Provide the (X, Y) coordinate of the cell's center where the given text is located.  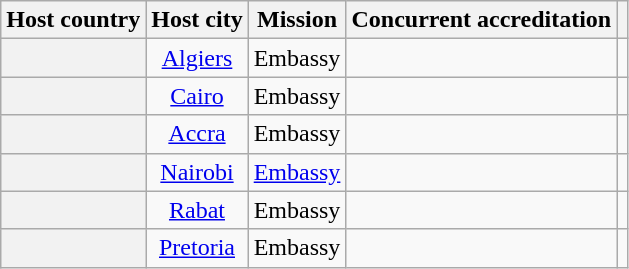
Host city (197, 20)
Algiers (197, 58)
Nairobi (197, 172)
Host country (74, 20)
Rabat (197, 210)
Concurrent accreditation (482, 20)
Mission (297, 20)
Cairo (197, 96)
Pretoria (197, 248)
Accra (197, 134)
